For the text-containing cell, return its midpoint in [X, Y] coordinate format. 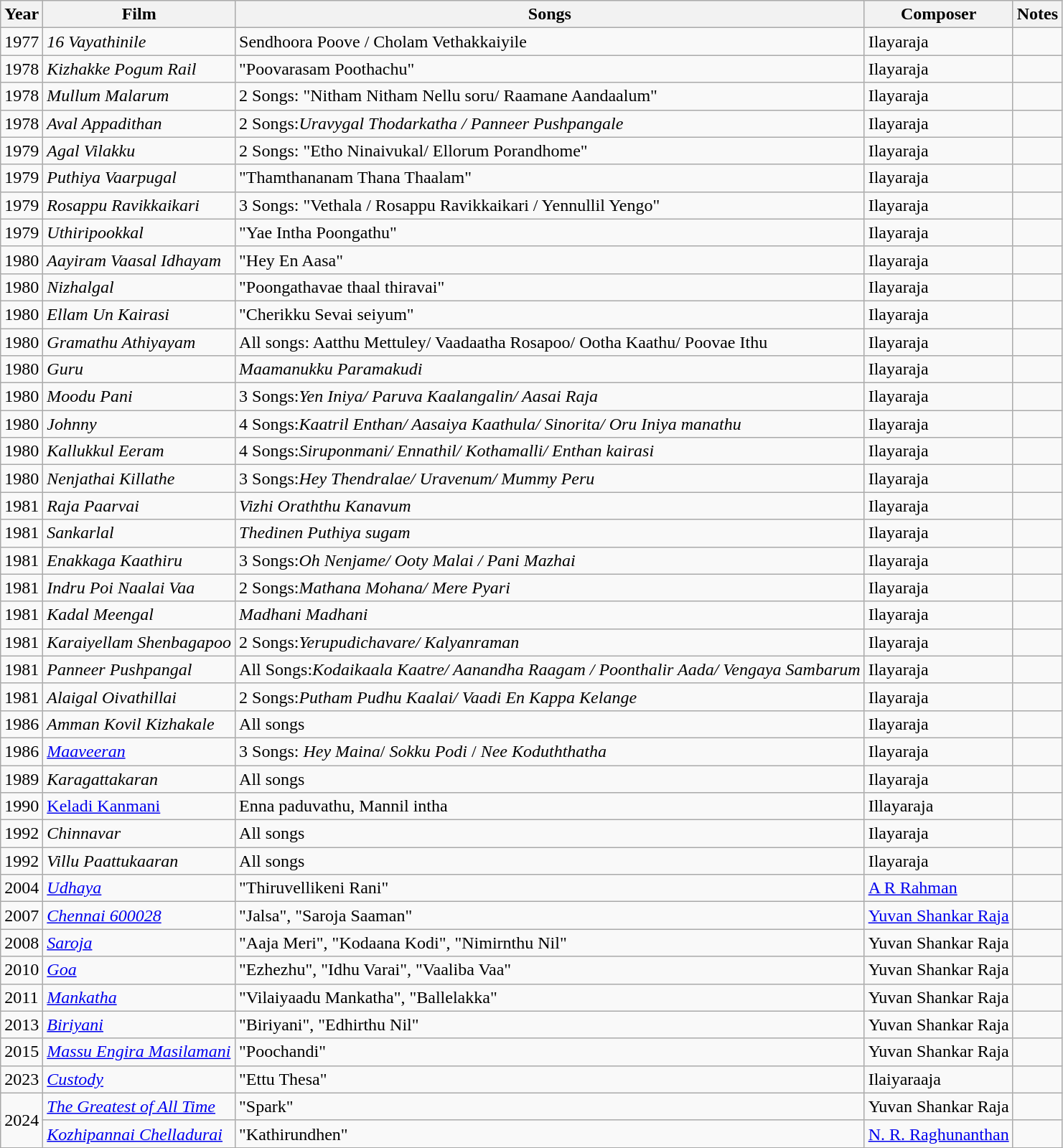
Vizhi Oraththu Kanavum [550, 506]
Madhani Madhani [550, 615]
"Hey En Aasa" [550, 260]
2 Songs:Putham Pudhu Kaalai/ Vaadi En Kappa Kelange [550, 697]
Maamanukku Paramakudi [550, 370]
Villu Paattukaaran [139, 861]
"Kathirundhen" [550, 1134]
3 Songs:Yen Iniya/ Paruva Kaalangalin/ Aasai Raja [550, 397]
3 Songs: Hey Maina/ Sokku Podi / Nee Koduththatha [550, 751]
Massu Engira Masilamani [139, 1052]
"Ettu Thesa" [550, 1079]
2 Songs:Mathana Mohana/ Mere Pyari [550, 588]
Nizhalgal [139, 287]
Custody [139, 1079]
Sankarlal [139, 533]
1990 [22, 806]
"Thiruvellikeni Rani" [550, 888]
Ellam Un Kairasi [139, 314]
Kozhipannai Chelladurai [139, 1134]
Alaigal Oivathillai [139, 697]
16 Vayathinile [139, 42]
Year [22, 14]
2004 [22, 888]
Gramathu Athiyayam [139, 342]
"Biriyani", "Edhirthu Nil" [550, 1025]
Chinnavar [139, 834]
Enna paduvathu, Mannil intha [550, 806]
Maaveeran [139, 751]
A R Rahman [939, 888]
"Aaja Meri", "Kodaana Kodi", "Nimirnthu Nil" [550, 943]
Songs [550, 14]
1989 [22, 778]
2023 [22, 1079]
2010 [22, 970]
Mankatha [139, 997]
"Poongathavae thaal thiravai" [550, 287]
"Spark" [550, 1106]
"Cherikku Sevai seiyum" [550, 314]
"Ezhezhu", "Idhu Varai", "Vaaliba Vaa" [550, 970]
Keladi Kanmani [139, 806]
"Poochandi" [550, 1052]
Enakkaga Kaathiru [139, 560]
Saroja [139, 943]
"Vilaiyaadu Mankatha", "Ballelakka" [550, 997]
4 Songs:Siruponmani/ Ennathil/ Kothamalli/ Enthan kairasi [550, 451]
4 Songs:Kaatril Enthan/ Aasaiya Kaathula/ Sinorita/ Oru Iniya manathu [550, 424]
2011 [22, 997]
Aval Appadithan [139, 123]
1977 [22, 42]
Panneer Pushpangal [139, 669]
Puthiya Vaarpugal [139, 178]
The Greatest of All Time [139, 1106]
Udhaya [139, 888]
Amman Kovil Kizhakale [139, 724]
"Jalsa", "Saroja Saaman" [550, 916]
Karaiyellam Shenbagapoo [139, 642]
2 Songs:Uravygal Thodarkatha / Panneer Pushpangale [550, 123]
Ilaiyaraaja [939, 1079]
2 Songs: "Etho Ninaivukal/ Ellorum Porandhome" [550, 151]
Uthiripookkal [139, 232]
2013 [22, 1025]
Composer [939, 14]
2007 [22, 916]
Agal Vilakku [139, 151]
3 Songs: "Vethala / Rosappu Ravikkaikari / Yennullil Yengo" [550, 205]
Illayaraja [939, 806]
Rosappu Ravikkaikari [139, 205]
Nenjathai Killathe [139, 479]
2 Songs:Yerupudichavare/ Kalyanraman [550, 642]
Kizhakke Pogum Rail [139, 69]
Kallukkul Eeram [139, 451]
"Yae Intha Poongathu" [550, 232]
Moodu Pani [139, 397]
2015 [22, 1052]
2024 [22, 1120]
2008 [22, 943]
Chennai 600028 [139, 916]
Raja Paarvai [139, 506]
Goa [139, 970]
Biriyani [139, 1025]
"Thamthananam Thana Thaalam" [550, 178]
Johnny [139, 424]
Film [139, 14]
N. R. Raghunanthan [939, 1134]
Mullum Malarum [139, 96]
"Poovarasam Poothachu" [550, 69]
Sendhoora Poove / Cholam Vethakkaiyile [550, 42]
Kadal Meengal [139, 615]
3 Songs:Hey Thendralae/ Uravenum/ Mummy Peru [550, 479]
All songs: Aatthu Mettuley/ Vaadaatha Rosapoo/ Ootha Kaathu/ Poovae Ithu [550, 342]
Karagattakaran [139, 778]
Aayiram Vaasal Idhayam [139, 260]
Indru Poi Naalai Vaa [139, 588]
All Songs:Kodaikaala Kaatre/ Aanandha Raagam / Poonthalir Aada/ Vengaya Sambarum [550, 669]
3 Songs:Oh Nenjame/ Ooty Malai / Pani Mazhai [550, 560]
Guru [139, 370]
2 Songs: "Nitham Nitham Nellu soru/ Raamane Aandaalum" [550, 96]
Notes [1037, 14]
Thedinen Puthiya sugam [550, 533]
